Determine the (x, y) coordinate at the center of the cell enclosing the given text.  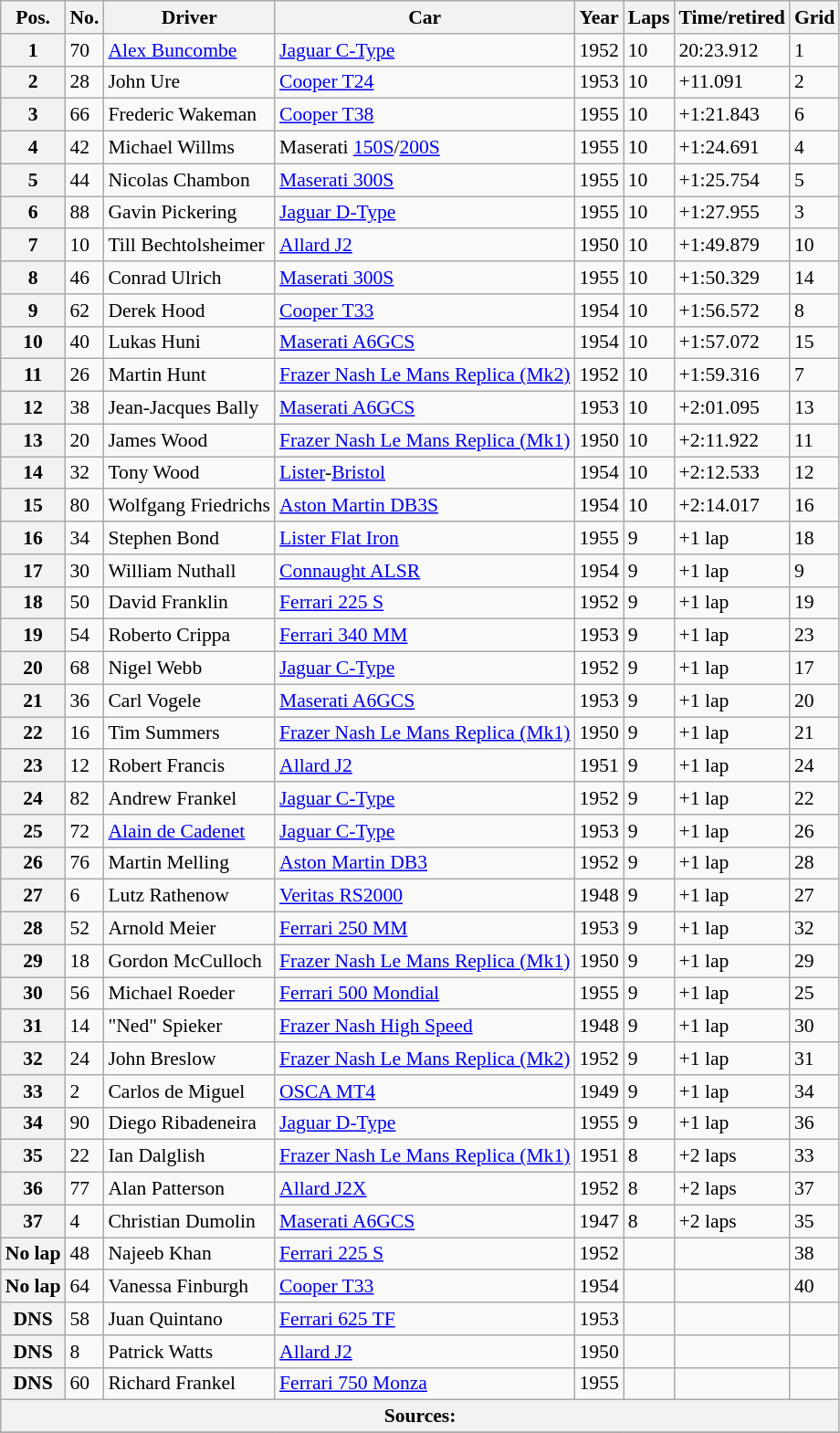
+1:49.879 (731, 246)
Juan Quintano (189, 1319)
58 (84, 1319)
46 (84, 278)
Ian Dalglish (189, 1156)
+2:14.017 (731, 506)
Michael Willms (189, 148)
62 (84, 311)
Allard J2X (425, 1189)
Cooper T38 (425, 115)
Andrew Frankel (189, 798)
+1:57.072 (731, 342)
+1:27.955 (731, 213)
Richard Frankel (189, 1384)
Connaught ALSR (425, 571)
90 (84, 1123)
Gordon McCulloch (189, 961)
Tim Summers (189, 733)
66 (84, 115)
No. (84, 17)
Ferrari 750 Monza (425, 1384)
+2:11.922 (731, 440)
76 (84, 863)
Robert Francis (189, 766)
Carlos de Miguel (189, 1091)
Driver (189, 17)
+1:21.843 (731, 115)
John Breslow (189, 1059)
Car (425, 17)
Vanessa Finburgh (189, 1287)
William Nuthall (189, 571)
Pos. (33, 17)
Lister Flat Iron (425, 538)
Arnold Meier (189, 929)
Maserati 150S/200S (425, 148)
Najeeb Khan (189, 1254)
+1:59.316 (731, 375)
Time/retired (731, 17)
52 (84, 929)
Laps (649, 17)
88 (84, 213)
Grid (814, 17)
82 (84, 798)
Ferrari 500 Mondial (425, 994)
70 (84, 50)
Wolfgang Friedrichs (189, 506)
Stephen Bond (189, 538)
Diego Ribadeneira (189, 1123)
Aston Martin DB3S (425, 506)
"Ned" Spieker (189, 1027)
+1:50.329 (731, 278)
60 (84, 1384)
Derek Hood (189, 311)
42 (84, 148)
Jean-Jacques Bally (189, 408)
Conrad Ulrich (189, 278)
Carl Vogele (189, 701)
Till Bechtolsheimer (189, 246)
1949 (599, 1091)
+11.091 (731, 82)
68 (84, 669)
Nicolas Chambon (189, 180)
Alan Patterson (189, 1189)
Lutz Rathenow (189, 896)
44 (84, 180)
Aston Martin DB3 (425, 863)
+2:12.533 (731, 473)
Year (599, 17)
56 (84, 994)
Christian Dumolin (189, 1221)
Martin Hunt (189, 375)
Alex Buncombe (189, 50)
Michael Roeder (189, 994)
77 (84, 1189)
Roberto Crippa (189, 636)
Gavin Pickering (189, 213)
+1:25.754 (731, 180)
James Wood (189, 440)
+2:01.095 (731, 408)
Alain de Cadenet (189, 831)
Ferrari 250 MM (425, 929)
Ferrari 340 MM (425, 636)
72 (84, 831)
Martin Melling (189, 863)
48 (84, 1254)
1947 (599, 1221)
20:23.912 (731, 50)
64 (84, 1287)
Cooper T24 (425, 82)
+1:56.572 (731, 311)
David Franklin (189, 603)
80 (84, 506)
John Ure (189, 82)
Lister-Bristol (425, 473)
Patrick Watts (189, 1352)
Nigel Webb (189, 669)
Frederic Wakeman (189, 115)
Sources: (420, 1417)
+1:24.691 (731, 148)
50 (84, 603)
Lukas Huni (189, 342)
Ferrari 625 TF (425, 1319)
54 (84, 636)
Frazer Nash High Speed (425, 1027)
OSCA MT4 (425, 1091)
Tony Wood (189, 473)
Veritas RS2000 (425, 896)
